For the text-containing cell, return its midpoint in (X, Y) coordinate format. 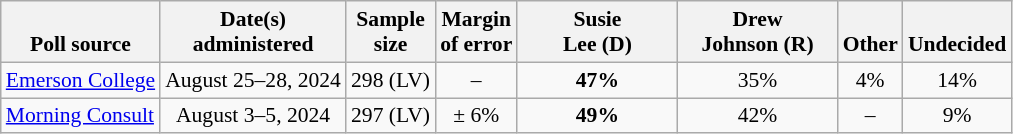
14% (957, 80)
Marginof error (476, 32)
SusieLee (D) (597, 32)
Other (870, 32)
Samplesize (390, 32)
Morning Consult (80, 116)
Emerson College (80, 80)
49% (597, 116)
47% (597, 80)
± 6% (476, 116)
298 (LV) (390, 80)
August 3–5, 2024 (253, 116)
Undecided (957, 32)
297 (LV) (390, 116)
Date(s)administered (253, 32)
DrewJohnson (R) (757, 32)
August 25–28, 2024 (253, 80)
Poll source (80, 32)
35% (757, 80)
9% (957, 116)
4% (870, 80)
42% (757, 116)
